Output the [x, y] coordinate of the center of the cell containing the given text.  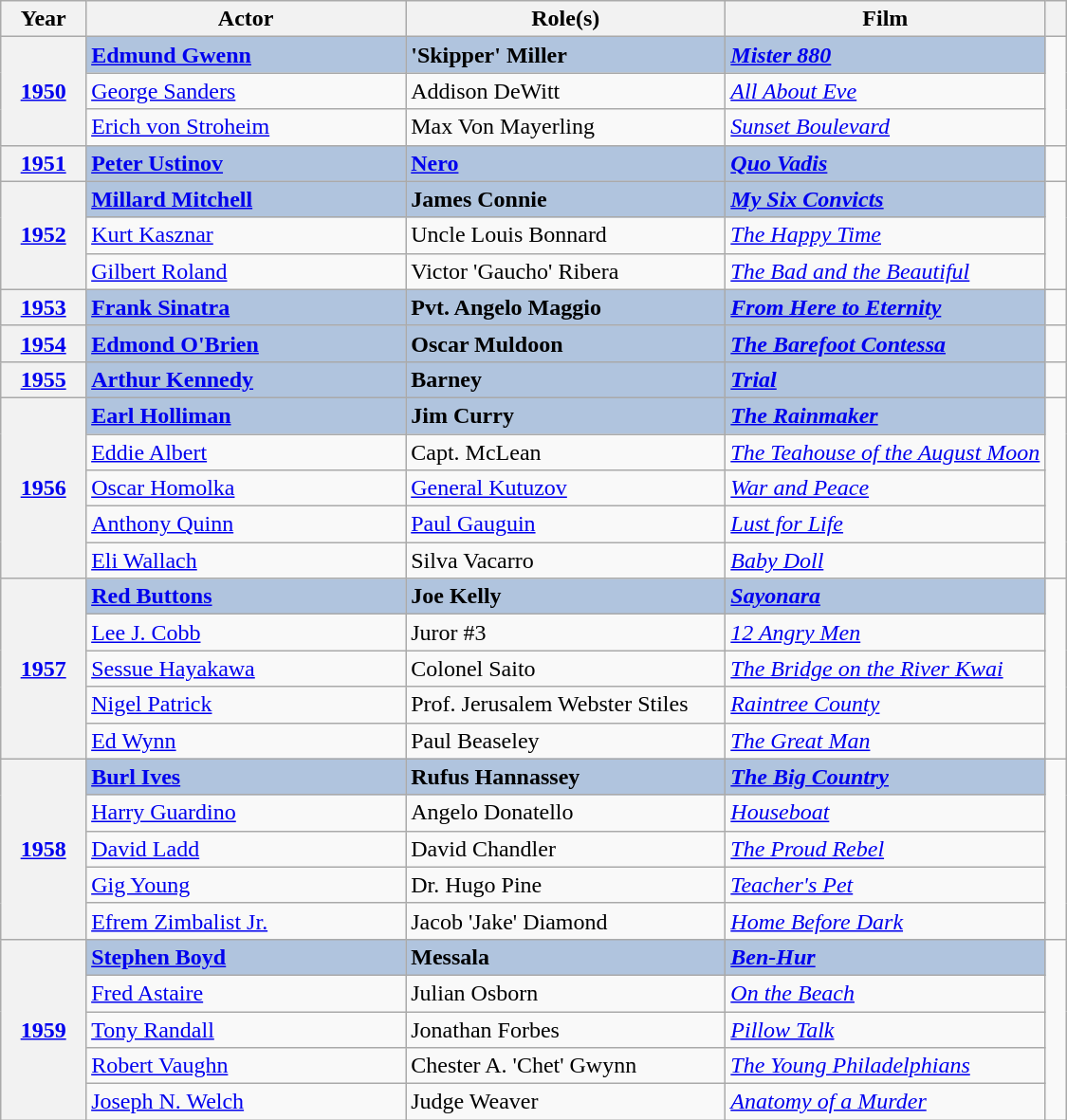
Frank Sinatra [247, 307]
12 Angry Men [886, 633]
George Sanders [247, 91]
Sayonara [886, 597]
'Skipper' Miller [565, 55]
Messala [565, 957]
Judge Weaver [565, 1102]
Barney [565, 379]
Chester A. 'Chet' Gwynn [565, 1066]
Film [886, 19]
Arthur Kennedy [247, 379]
Baby Doll [886, 560]
1952 [44, 235]
Role(s) [565, 19]
The Barefoot Contessa [886, 343]
Oscar Homolka [247, 488]
Gilbert Roland [247, 271]
Angelo Donatello [565, 813]
Trial [886, 379]
Gig Young [247, 885]
1953 [44, 307]
Millard Mitchell [247, 199]
My Six Convicts [886, 199]
James Connie [565, 199]
Jacob 'Jake' Diamond [565, 921]
1951 [44, 163]
Houseboat [886, 813]
All About Eve [886, 91]
Julian Osborn [565, 993]
The Big Country [886, 777]
The Proud Rebel [886, 849]
Juror #3 [565, 633]
The Bridge on the River Kwai [886, 669]
Jim Curry [565, 415]
Kurt Kasznar [247, 235]
1958 [44, 849]
Eli Wallach [247, 560]
The Young Philadelphians [886, 1066]
Joseph N. Welch [247, 1102]
Pvt. Angelo Maggio [565, 307]
Colonel Saito [565, 669]
Actor [247, 19]
David Ladd [247, 849]
General Kutuzov [565, 488]
Anthony Quinn [247, 524]
Paul Gauguin [565, 524]
1959 [44, 1029]
Peter Ustinov [247, 163]
From Here to Eternity [886, 307]
Year [44, 19]
Edmund Gwenn [247, 55]
The Rainmaker [886, 415]
David Chandler [565, 849]
Joe Kelly [565, 597]
The Bad and the Beautiful [886, 271]
The Great Man [886, 741]
Edmond O'Brien [247, 343]
Sunset Boulevard [886, 127]
Efrem Zimbalist Jr. [247, 921]
Raintree County [886, 705]
Sessue Hayakawa [247, 669]
Earl Holliman [247, 415]
Mister 880 [886, 55]
Rufus Hannassey [565, 777]
1956 [44, 487]
Tony Randall [247, 1029]
Anatomy of a Murder [886, 1102]
Quo Vadis [886, 163]
Ed Wynn [247, 741]
1955 [44, 379]
War and Peace [886, 488]
Paul Beaseley [565, 741]
Max Von Mayerling [565, 127]
Eddie Albert [247, 452]
Robert Vaughn [247, 1066]
Oscar Muldoon [565, 343]
Red Buttons [247, 597]
1957 [44, 669]
Lust for Life [886, 524]
Pillow Talk [886, 1029]
1954 [44, 343]
Prof. Jerusalem Webster Stiles [565, 705]
Home Before Dark [886, 921]
Fred Astaire [247, 993]
Victor 'Gaucho' Ribera [565, 271]
Lee J. Cobb [247, 633]
On the Beach [886, 993]
1950 [44, 91]
Erich von Stroheim [247, 127]
Nero [565, 163]
Jonathan Forbes [565, 1029]
Harry Guardino [247, 813]
Nigel Patrick [247, 705]
Addison DeWitt [565, 91]
Burl Ives [247, 777]
The Teahouse of the August Moon [886, 452]
Teacher's Pet [886, 885]
Ben-Hur [886, 957]
Silva Vacarro [565, 560]
Dr. Hugo Pine [565, 885]
Stephen Boyd [247, 957]
Capt. McLean [565, 452]
The Happy Time [886, 235]
Uncle Louis Bonnard [565, 235]
